Extract the (X, Y) coordinate from the center of the cell holding the provided text.  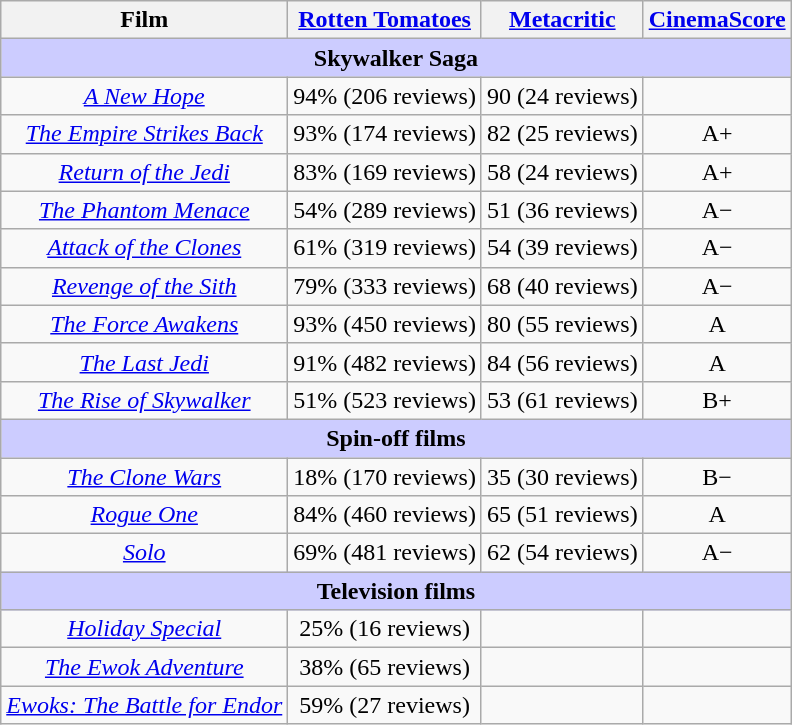
82 (25 reviews) (562, 134)
Return of the Jedi (144, 172)
The Clone Wars (144, 477)
Rotten Tomatoes (385, 20)
54% (289 reviews) (385, 210)
Ewoks: The Battle for Endor (144, 705)
83% (169 reviews) (385, 172)
38% (65 reviews) (385, 667)
80 (55 reviews) (562, 324)
Attack of the Clones (144, 248)
Metacritic (562, 20)
25% (16 reviews) (385, 629)
51 (36 reviews) (562, 210)
18% (170 reviews) (385, 477)
Rogue One (144, 515)
The Empire Strikes Back (144, 134)
The Force Awakens (144, 324)
Television films (396, 591)
58 (24 reviews) (562, 172)
59% (27 reviews) (385, 705)
The Last Jedi (144, 362)
84% (460 reviews) (385, 515)
79% (333 reviews) (385, 286)
65 (51 reviews) (562, 515)
54 (39 reviews) (562, 248)
Holiday Special (144, 629)
62 (54 reviews) (562, 553)
94% (206 reviews) (385, 96)
Spin-off films (396, 438)
Film (144, 20)
A New Hope (144, 96)
93% (174 reviews) (385, 134)
B− (717, 477)
Solo (144, 553)
53 (61 reviews) (562, 400)
90 (24 reviews) (562, 96)
69% (481 reviews) (385, 553)
The Rise of Skywalker (144, 400)
CinemaScore (717, 20)
91% (482 reviews) (385, 362)
35 (30 reviews) (562, 477)
Skywalker Saga (396, 58)
93% (450 reviews) (385, 324)
84 (56 reviews) (562, 362)
61% (319 reviews) (385, 248)
51% (523 reviews) (385, 400)
B+ (717, 400)
The Phantom Menace (144, 210)
68 (40 reviews) (562, 286)
The Ewok Adventure (144, 667)
Revenge of the Sith (144, 286)
